Return [X, Y] of the center of cell containing provided text 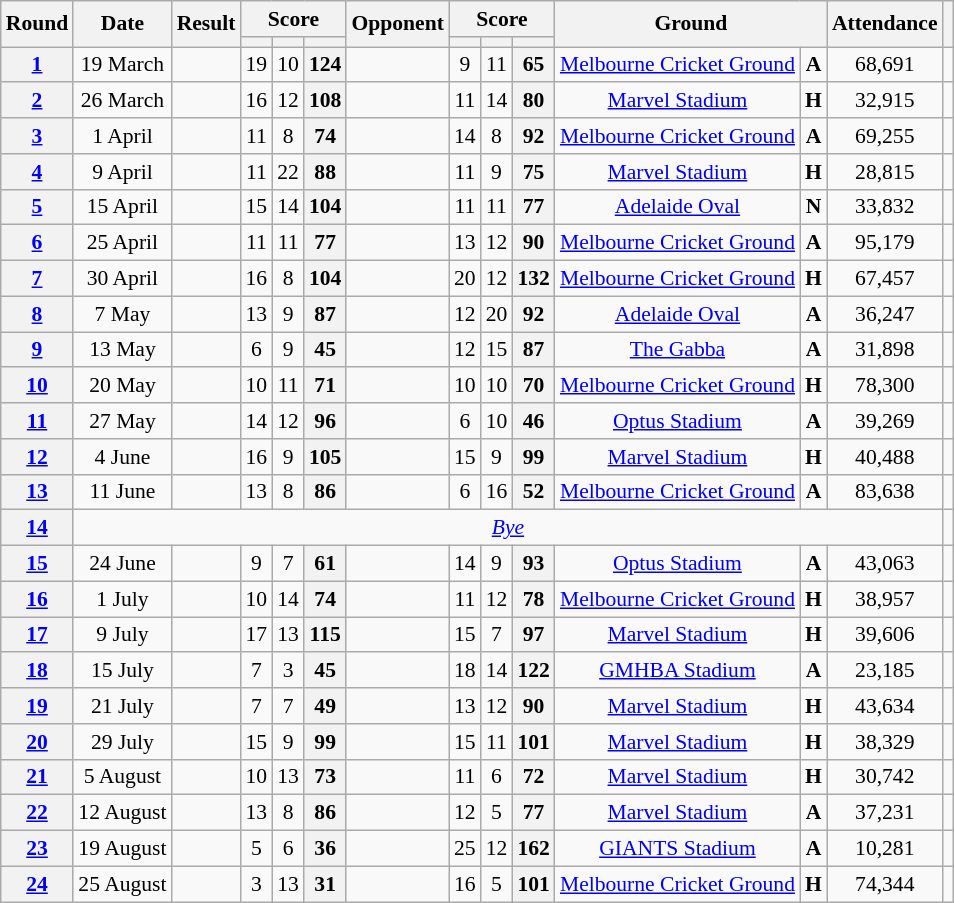
72 [534, 777]
10,281 [885, 849]
122 [534, 671]
Result [206, 24]
30,742 [885, 777]
15 April [122, 207]
38,329 [885, 742]
93 [534, 564]
36 [326, 849]
43,634 [885, 706]
115 [326, 635]
43,063 [885, 564]
5 August [122, 777]
28,815 [885, 172]
31,898 [885, 350]
30 April [122, 279]
4 [38, 172]
11 June [122, 492]
38,957 [885, 599]
37,231 [885, 813]
GMHBA Stadium [678, 671]
The Gabba [678, 350]
19 August [122, 849]
4 June [122, 457]
40,488 [885, 457]
71 [326, 386]
67,457 [885, 279]
Round [38, 24]
24 [38, 884]
21 [38, 777]
1 April [122, 136]
52 [534, 492]
Date [122, 24]
49 [326, 706]
69,255 [885, 136]
108 [326, 101]
33,832 [885, 207]
1 [38, 65]
24 June [122, 564]
26 March [122, 101]
13 May [122, 350]
78 [534, 599]
12 August [122, 813]
Bye [508, 528]
25 April [122, 243]
31 [326, 884]
25 [465, 849]
68,691 [885, 65]
61 [326, 564]
78,300 [885, 386]
N [814, 207]
46 [534, 421]
124 [326, 65]
23,185 [885, 671]
9 April [122, 172]
29 July [122, 742]
27 May [122, 421]
Opponent [398, 24]
1 July [122, 599]
95,179 [885, 243]
20 May [122, 386]
9 July [122, 635]
36,247 [885, 314]
132 [534, 279]
39,606 [885, 635]
25 August [122, 884]
65 [534, 65]
75 [534, 172]
105 [326, 457]
162 [534, 849]
83,638 [885, 492]
88 [326, 172]
32,915 [885, 101]
96 [326, 421]
39,269 [885, 421]
74,344 [885, 884]
21 July [122, 706]
80 [534, 101]
15 July [122, 671]
Ground [691, 24]
7 May [122, 314]
23 [38, 849]
Attendance [885, 24]
73 [326, 777]
2 [38, 101]
GIANTS Stadium [678, 849]
19 March [122, 65]
70 [534, 386]
97 [534, 635]
